Provide the [X, Y] coordinate of the cell's center where the given text is located.  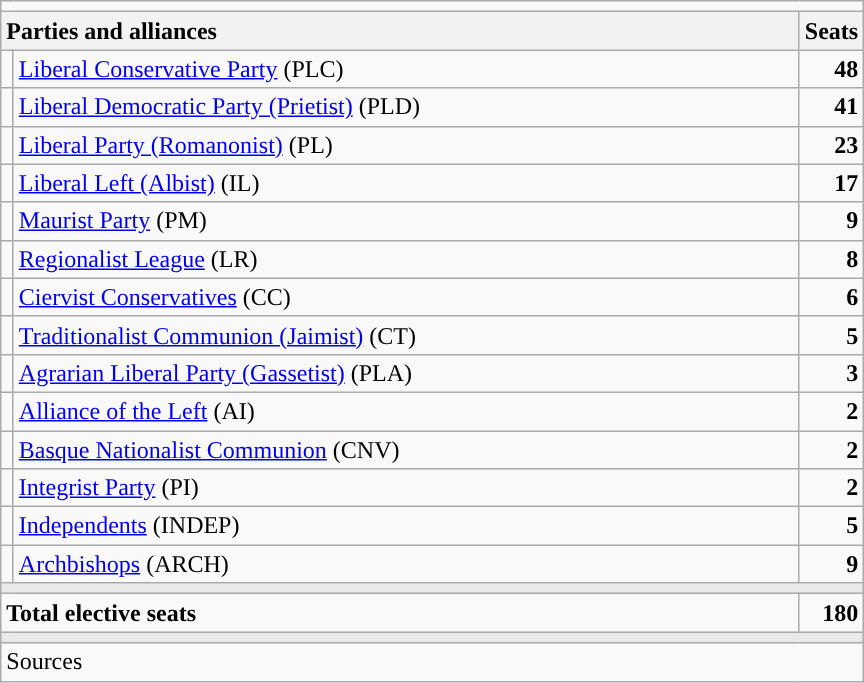
180 [831, 613]
Independents (INDEP) [406, 526]
Liberal Democratic Party (Prietist) (PLD) [406, 107]
41 [831, 107]
48 [831, 69]
Total elective seats [400, 613]
Parties and alliances [400, 31]
17 [831, 183]
Maurist Party (PM) [406, 221]
23 [831, 145]
8 [831, 259]
Liberal Left (Albist) (IL) [406, 183]
Sources [432, 662]
Archbishops (ARCH) [406, 564]
6 [831, 297]
3 [831, 373]
Traditionalist Communion (Jaimist) (CT) [406, 335]
Integrist Party (PI) [406, 488]
Regionalist League (LR) [406, 259]
Agrarian Liberal Party (Gassetist) (PLA) [406, 373]
Ciervist Conservatives (CC) [406, 297]
Seats [831, 31]
Alliance of the Left (AI) [406, 411]
Basque Nationalist Communion (CNV) [406, 449]
Liberal Party (Romanonist) (PL) [406, 145]
Liberal Conservative Party (PLC) [406, 69]
